Provide the (x, y) coordinate of the cell's center where the given text is located.  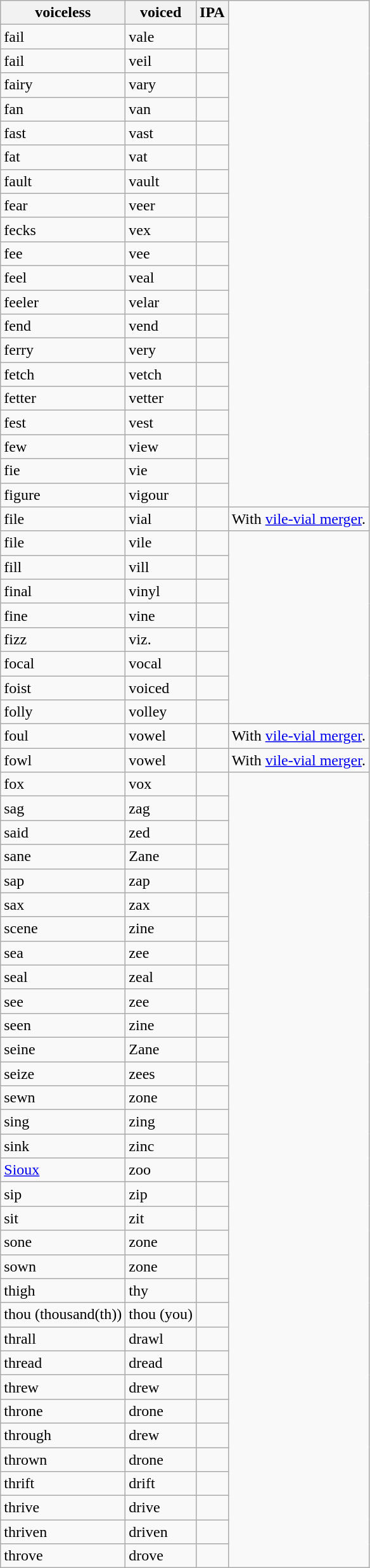
zing (161, 1122)
thou (thousand(th)) (63, 1315)
zap (161, 881)
fairy (63, 85)
vee (161, 253)
Sioux (63, 1170)
thigh (63, 1291)
zax (161, 905)
zed (161, 832)
sea (63, 953)
drift (161, 1484)
fend (63, 326)
vex (161, 229)
zoo (161, 1170)
fecks (63, 229)
fetter (63, 398)
fie (63, 471)
thriven (63, 1532)
throne (63, 1411)
vat (161, 157)
viz. (161, 639)
seize (63, 1074)
foist (63, 687)
fill (63, 567)
through (63, 1435)
zees (161, 1074)
vetch (161, 374)
feeler (63, 302)
velar (161, 302)
vest (161, 423)
sag (63, 808)
sax (63, 905)
vie (161, 471)
zag (161, 808)
fest (63, 423)
fetch (63, 374)
sap (63, 881)
sit (63, 1218)
said (63, 832)
feel (63, 277)
final (63, 591)
vine (161, 615)
sone (63, 1242)
fault (63, 181)
few (63, 447)
thrive (63, 1508)
veal (161, 277)
vocal (161, 663)
sewn (63, 1098)
vend (161, 326)
driven (161, 1532)
seine (63, 1049)
fan (63, 109)
vill (161, 567)
sown (63, 1266)
sane (63, 857)
seen (63, 1025)
drove (161, 1556)
voiceless (63, 13)
seal (63, 977)
folly (63, 712)
zinc (161, 1146)
thread (63, 1363)
view (161, 447)
van (161, 109)
thrall (63, 1339)
vale (161, 37)
vinyl (161, 591)
thou (you) (161, 1315)
vetter (161, 398)
vial (161, 519)
foul (63, 736)
focal (63, 663)
fowl (63, 760)
sip (63, 1194)
threw (63, 1387)
thrown (63, 1459)
IPA (213, 13)
veil (161, 61)
dread (161, 1363)
vary (161, 85)
vigour (161, 495)
veer (161, 205)
fine (63, 615)
thy (161, 1291)
sing (63, 1122)
drive (161, 1508)
scene (63, 929)
zit (161, 1218)
fear (63, 205)
fat (63, 157)
vile (161, 543)
see (63, 1001)
sink (63, 1146)
thrift (63, 1484)
vox (161, 784)
fizz (63, 639)
very (161, 350)
throve (63, 1556)
fast (63, 133)
volley (161, 712)
figure (63, 495)
fox (63, 784)
vault (161, 181)
drawl (161, 1339)
zip (161, 1194)
zeal (161, 977)
vast (161, 133)
fee (63, 253)
ferry (63, 350)
